Identify which cell holds the provided text, then report its (X, Y) central coordinate. 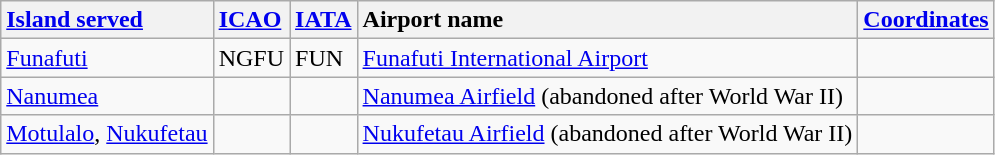
Airport name (608, 20)
FUN (324, 58)
Funafuti (107, 58)
Motulalo, Nukufetau (107, 134)
IATA (324, 20)
Nanumea (107, 96)
NGFU (251, 58)
ICAO (251, 20)
Island served (107, 20)
Nanumea Airfield (abandoned after World War II) (608, 96)
Funafuti International Airport (608, 58)
Nukufetau Airfield (abandoned after World War II) (608, 134)
Coordinates (926, 20)
